Identify which cell holds the provided text, then report its (x, y) central coordinate. 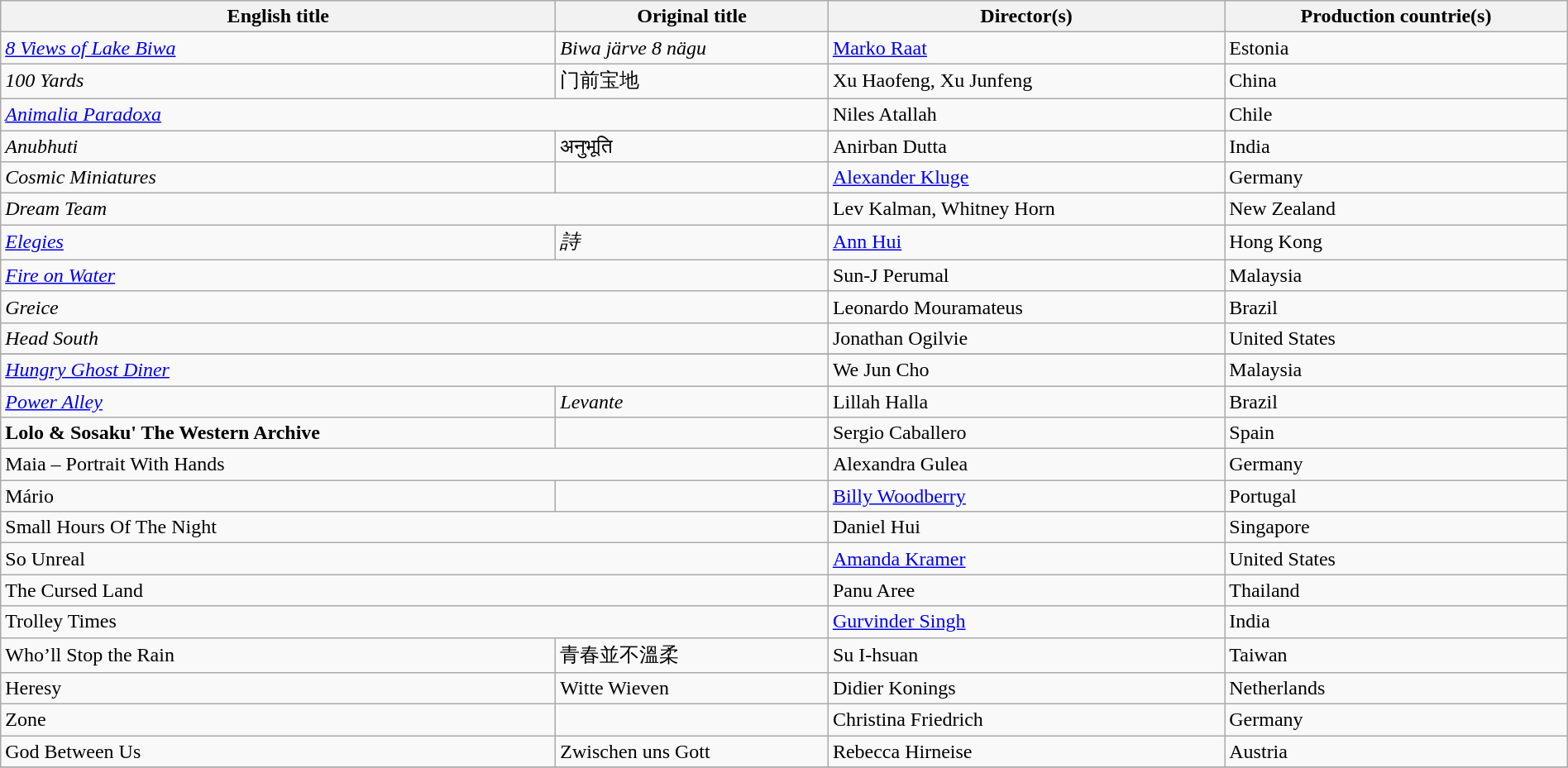
Thailand (1396, 590)
Lillah Halla (1025, 401)
Panu Aree (1025, 590)
Levante (692, 401)
Biwa järve 8 nägu (692, 48)
门前宝地 (692, 81)
Anirban Dutta (1025, 146)
Jonathan Ogilvie (1025, 338)
Trolley Times (415, 622)
Singapore (1396, 527)
Hungry Ghost Diner (415, 370)
Spain (1396, 433)
Chile (1396, 114)
Animalia Paradoxa (415, 114)
Niles Atallah (1025, 114)
Daniel Hui (1025, 527)
Zwischen uns Gott (692, 751)
Fire on Water (415, 275)
Mário (278, 496)
Christina Friedrich (1025, 720)
Small Hours Of The Night (415, 527)
Production countrie(s) (1396, 17)
Alexander Kluge (1025, 178)
Cosmic Miniatures (278, 178)
Austria (1396, 751)
God Between Us (278, 751)
詩 (692, 243)
Sergio Caballero (1025, 433)
Alexandra Gulea (1025, 465)
Heresy (278, 689)
Lev Kalman, Whitney Horn (1025, 209)
Ann Hui (1025, 243)
Hong Kong (1396, 243)
Leonardo Mouramateus (1025, 307)
Greice (415, 307)
New Zealand (1396, 209)
Maia – Portrait With Hands (415, 465)
Power Alley (278, 401)
Original title (692, 17)
अनुभूति (692, 146)
We Jun Cho (1025, 370)
Taiwan (1396, 655)
Zone (278, 720)
Who’ll Stop the Rain (278, 655)
Witte Wieven (692, 689)
Gurvinder Singh (1025, 622)
Xu Haofeng, Xu Junfeng (1025, 81)
Elegies (278, 243)
Didier Konings (1025, 689)
Estonia (1396, 48)
8 Views of Lake Biwa (278, 48)
Director(s) (1025, 17)
Rebecca Hirneise (1025, 751)
Head South (415, 338)
The Cursed Land (415, 590)
Lolo & Sosaku' The Western Archive (278, 433)
100 Yards (278, 81)
Netherlands (1396, 689)
青春並不溫柔 (692, 655)
Marko Raat (1025, 48)
Billy Woodberry (1025, 496)
Sun-J Perumal (1025, 275)
Su I-hsuan (1025, 655)
So Unreal (415, 559)
English title (278, 17)
Portugal (1396, 496)
China (1396, 81)
Dream Team (415, 209)
Amanda Kramer (1025, 559)
Anubhuti (278, 146)
